Extract the [x, y] coordinate from the center of the cell holding the provided text.  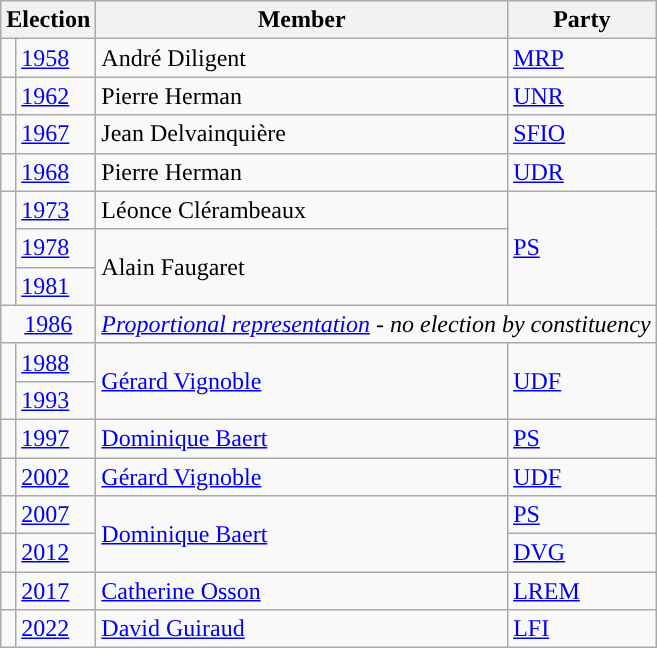
1968 [56, 172]
LREM [582, 591]
1997 [56, 438]
SFIO [582, 134]
Jean Delvainquière [302, 134]
Member [302, 20]
1967 [56, 134]
1993 [56, 400]
LFI [582, 629]
2002 [56, 477]
1981 [56, 286]
1962 [56, 96]
1988 [56, 362]
2022 [56, 629]
2012 [56, 553]
UNR [582, 96]
MRP [582, 58]
1986 [48, 324]
Léonce Clérambeaux [302, 210]
Party [582, 20]
1973 [56, 210]
Election [48, 20]
Proportional representation - no election by constituency [376, 324]
1978 [56, 248]
Alain Faugaret [302, 267]
2007 [56, 515]
2017 [56, 591]
1958 [56, 58]
David Guiraud [302, 629]
DVG [582, 553]
Catherine Osson [302, 591]
UDR [582, 172]
André Diligent [302, 58]
